From the cell containing the given text, extract its center point as [x, y] coordinate. 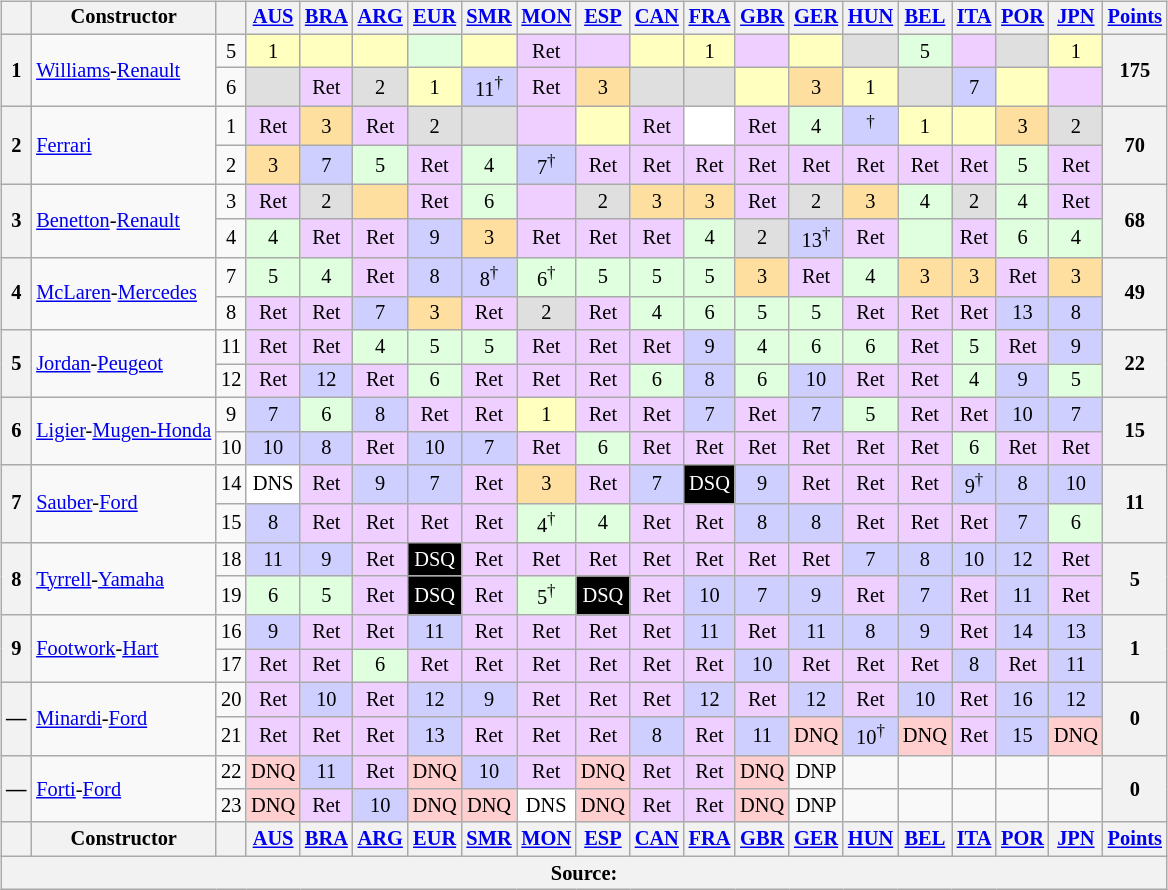
9† [974, 484]
23 [231, 806]
20 [231, 699]
Jordan-Peugeot [124, 364]
Benetton-Renault [124, 222]
68 [1135, 222]
Footwork-Hart [124, 648]
Sauber-Ford [124, 504]
70 [1135, 146]
13† [816, 238]
Ferrari [124, 146]
Ligier-Mugen-Honda [124, 430]
10† [870, 736]
5† [546, 596]
17 [231, 666]
Williams-Renault [124, 70]
18 [231, 560]
Source: [584, 873]
† [870, 126]
8† [490, 276]
11† [490, 88]
6† [546, 276]
Forti-Ford [124, 788]
4† [546, 524]
7† [546, 166]
Minardi-Ford [124, 718]
175 [1135, 70]
McLaren-Mercedes [124, 294]
19 [231, 596]
49 [1135, 294]
Tyrrell-Yamaha [124, 580]
21 [231, 736]
